Detect which cell encompasses the target text, then output its [X, Y] center coordinate. 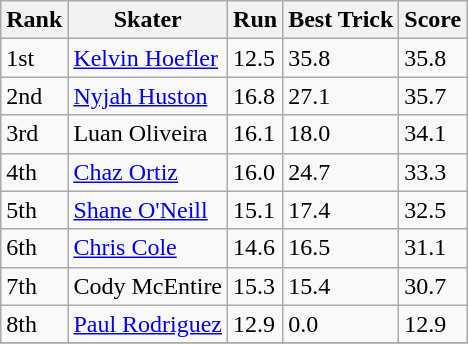
Shane O'Neill [148, 210]
5th [34, 210]
Best Trick [341, 20]
0.0 [341, 324]
14.6 [256, 248]
15.1 [256, 210]
35.7 [433, 96]
17.4 [341, 210]
16.8 [256, 96]
8th [34, 324]
Score [433, 20]
7th [34, 286]
16.1 [256, 134]
Cody McEntire [148, 286]
Paul Rodriguez [148, 324]
4th [34, 172]
1st [34, 58]
15.4 [341, 286]
3rd [34, 134]
24.7 [341, 172]
30.7 [433, 286]
Rank [34, 20]
31.1 [433, 248]
32.5 [433, 210]
15.3 [256, 286]
Skater [148, 20]
Run [256, 20]
16.0 [256, 172]
6th [34, 248]
Kelvin Hoefler [148, 58]
Luan Oliveira [148, 134]
12.5 [256, 58]
27.1 [341, 96]
33.3 [433, 172]
Chris Cole [148, 248]
Nyjah Huston [148, 96]
16.5 [341, 248]
18.0 [341, 134]
Chaz Ortiz [148, 172]
2nd [34, 96]
34.1 [433, 134]
